Detect which cell encompasses the target text, then output its (X, Y) center coordinate. 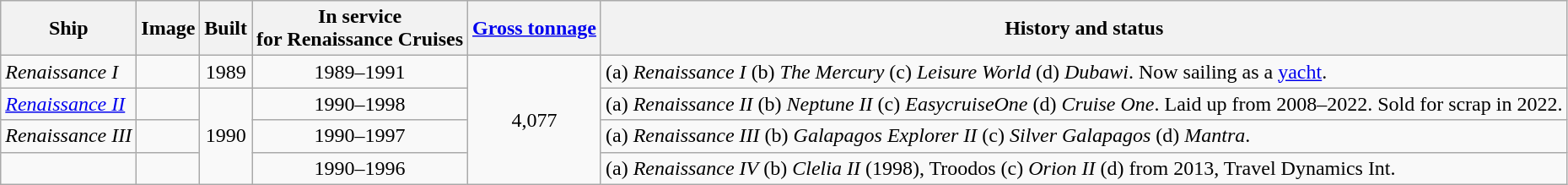
Built (226, 29)
1989–1991 (360, 72)
1990 (226, 136)
4,077 (535, 120)
1990–1998 (360, 104)
Renaissance II (69, 104)
1989 (226, 72)
Renaissance I (69, 72)
(a) Renaissance III (b) Galapagos Explorer II (c) Silver Galapagos (d) Mantra. (1083, 136)
In servicefor Renaissance Cruises (360, 29)
(a) Renaissance II (b) Neptune II (c) EasycruiseOne (d) Cruise One. Laid up from 2008–2022. Sold for scrap in 2022. (1083, 104)
(a) Renaissance I (b) The Mercury (c) Leisure World (d) Dubawi. Now sailing as a yacht. (1083, 72)
(a) Renaissance IV (b) Clelia II (1998), Troodos (c) Orion II (d) from 2013, Travel Dynamics Int. (1083, 168)
Image (169, 29)
Ship (69, 29)
1990–1997 (360, 136)
Renaissance III (69, 136)
Gross tonnage (535, 29)
1990–1996 (360, 168)
History and status (1083, 29)
